Locate the cell with the specified text and output its (x, y) center coordinate. 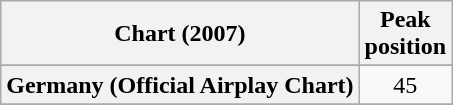
Germany (Official Airplay Chart) (180, 85)
45 (405, 85)
Peakposition (405, 34)
Chart (2007) (180, 34)
